Search for the cell housing the specified text and yield its [X, Y] center coordinate. 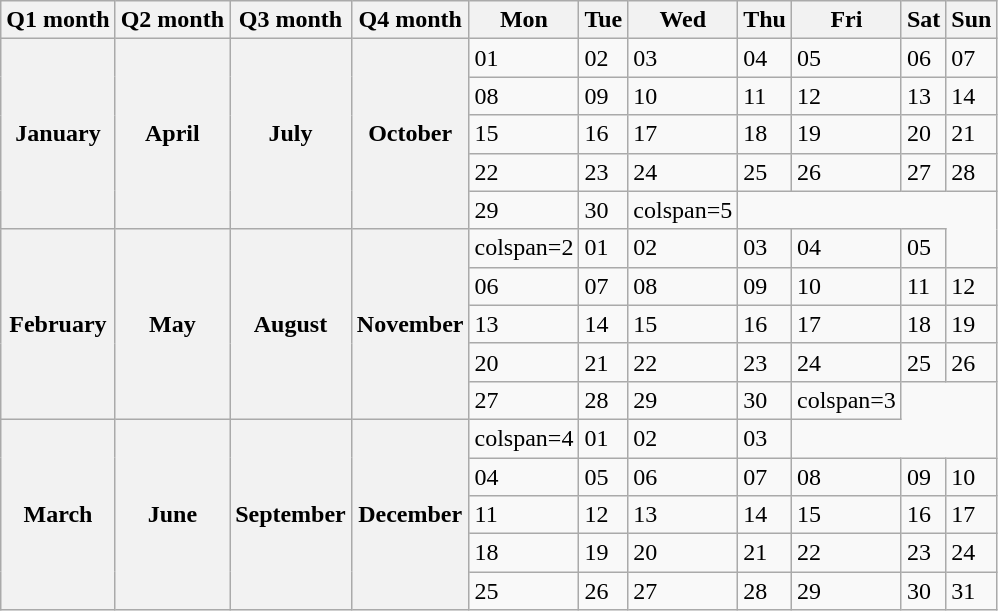
March [58, 514]
Q3 month [291, 20]
June [172, 514]
Fri [846, 20]
Thu [765, 20]
colspan=4 [524, 438]
November [410, 324]
Q4 month [410, 20]
February [58, 324]
Tue [604, 20]
31 [972, 591]
Sun [972, 20]
July [291, 134]
May [172, 324]
colspan=3 [846, 400]
October [410, 134]
Q1 month [58, 20]
Wed [683, 20]
December [410, 514]
Q2 month [172, 20]
January [58, 134]
August [291, 324]
April [172, 134]
September [291, 514]
Sat [923, 20]
colspan=5 [683, 210]
Mon [524, 20]
colspan=2 [524, 248]
